Detect which cell encompasses the target text, then output its [X, Y] center coordinate. 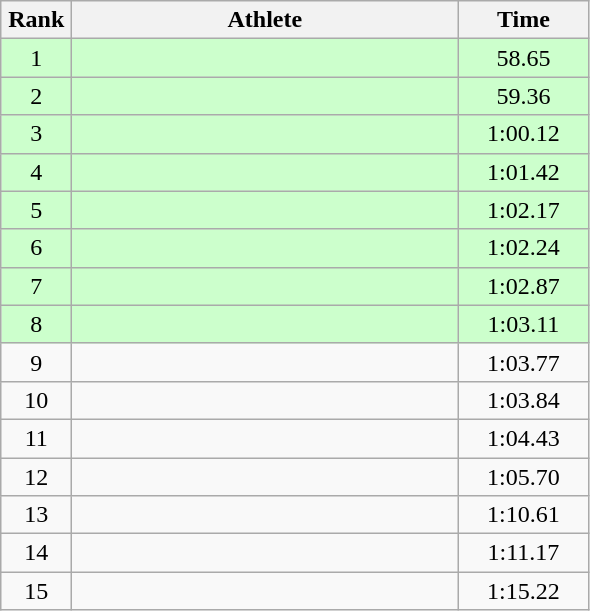
1:03.11 [524, 324]
1:02.17 [524, 210]
4 [36, 172]
13 [36, 515]
15 [36, 591]
10 [36, 400]
1:03.84 [524, 400]
1:04.43 [524, 438]
7 [36, 286]
14 [36, 553]
1 [36, 58]
1:01.42 [524, 172]
1:02.24 [524, 248]
11 [36, 438]
2 [36, 96]
8 [36, 324]
6 [36, 248]
1:00.12 [524, 134]
3 [36, 134]
12 [36, 477]
1:15.22 [524, 591]
1:11.17 [524, 553]
1:03.77 [524, 362]
Athlete [265, 20]
5 [36, 210]
Rank [36, 20]
1:10.61 [524, 515]
59.36 [524, 96]
Time [524, 20]
58.65 [524, 58]
9 [36, 362]
1:02.87 [524, 286]
1:05.70 [524, 477]
